Provide the (x, y) coordinate of the cell's center where the given text is located.  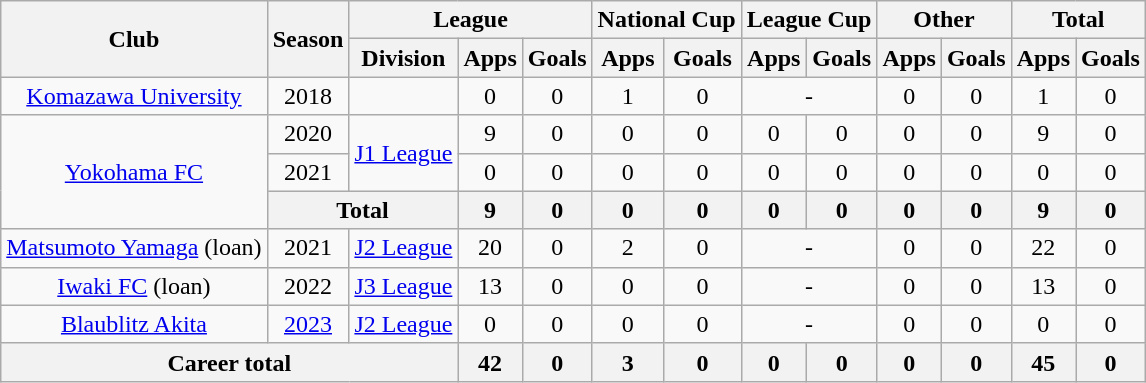
League Cup (809, 20)
J1 League (404, 153)
Matsumoto Yamaga (loan) (134, 248)
Career total (230, 362)
Season (308, 39)
2022 (308, 286)
20 (490, 248)
42 (490, 362)
National Cup (666, 20)
3 (628, 362)
Yokohama FC (134, 172)
2020 (308, 134)
League (470, 20)
J3 League (404, 286)
45 (1043, 362)
Club (134, 39)
Blaublitz Akita (134, 324)
2 (628, 248)
Komazawa University (134, 96)
Division (404, 58)
22 (1043, 248)
Other (944, 20)
Iwaki FC (loan) (134, 286)
2023 (308, 324)
2018 (308, 96)
